Search for the cell housing the specified text and yield its (x, y) center coordinate. 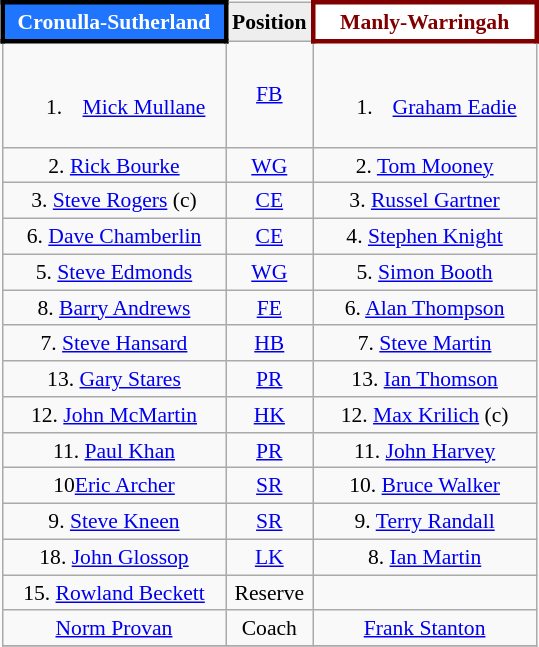
FB (270, 94)
Coach (270, 628)
3. Steve Rogers (c) (114, 201)
13. Ian Thomson (424, 379)
11. Paul Khan (114, 450)
7. Steve Martin (424, 343)
Cronulla-Sutherland (114, 22)
Mick Mullane (114, 94)
12. Max Krilich (c) (424, 415)
Position (270, 22)
10Eric Archer (114, 486)
FE (270, 308)
6. Alan Thompson (424, 308)
HB (270, 343)
HK (270, 415)
3. Russel Gartner (424, 201)
2. Rick Bourke (114, 165)
5. Simon Booth (424, 272)
Graham Eadie (424, 94)
11. John Harvey (424, 450)
5. Steve Edmonds (114, 272)
18. John Glossop (114, 557)
6. Dave Chamberlin (114, 237)
Manly-Warringah (424, 22)
10. Bruce Walker (424, 486)
Reserve (270, 593)
13. Gary Stares (114, 379)
LK (270, 557)
8. Ian Martin (424, 557)
7. Steve Hansard (114, 343)
2. Tom Mooney (424, 165)
Norm Provan (114, 628)
8. Barry Andrews (114, 308)
Frank Stanton (424, 628)
4. Stephen Knight (424, 237)
9. Steve Kneen (114, 522)
15. Rowland Beckett (114, 593)
9. Terry Randall (424, 522)
12. John McMartin (114, 415)
